Provide the [x, y] coordinate of the cell's center where the given text is located.  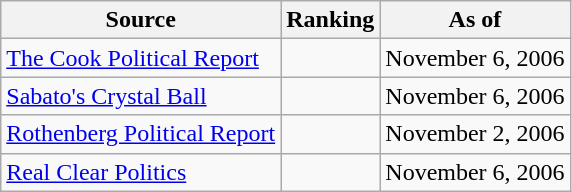
Source [141, 20]
As of [475, 20]
Real Clear Politics [141, 172]
Ranking [330, 20]
November 2, 2006 [475, 134]
Sabato's Crystal Ball [141, 96]
The Cook Political Report [141, 58]
Rothenberg Political Report [141, 134]
